From the cell containing the given text, extract its center point as (x, y) coordinate. 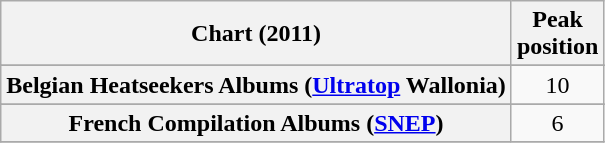
Chart (2011) (256, 34)
French Compilation Albums (SNEP) (256, 123)
10 (557, 85)
6 (557, 123)
Peak position (557, 34)
Belgian Heatseekers Albums (Ultratop Wallonia) (256, 85)
